From the cell containing the given text, extract its center point as [X, Y] coordinate. 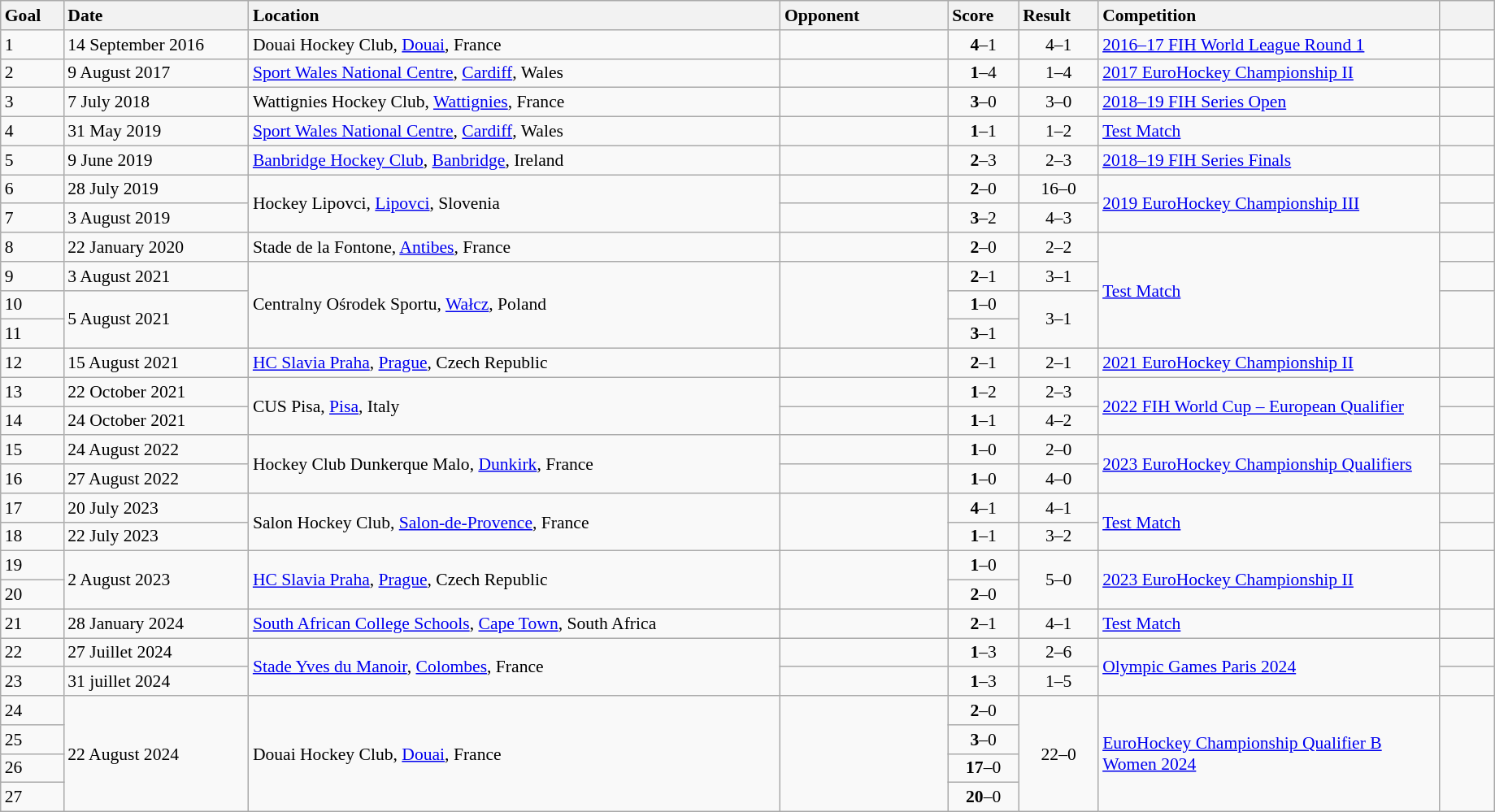
Goal [33, 15]
28 January 2024 [156, 623]
Salon Hockey Club, Salon-de-Provence, France [515, 522]
8 [33, 247]
2–2 [1058, 247]
22 [33, 653]
9 June 2019 [156, 160]
17–0 [984, 768]
3 August 2021 [156, 276]
15 August 2021 [156, 363]
16 [33, 479]
2016–17 FIH World League Round 1 [1268, 45]
10 [33, 305]
South African College Schools, Cape Town, South Africa [515, 623]
24 August 2022 [156, 450]
2 August 2023 [156, 580]
2018–19 FIH Series Finals [1268, 160]
9 [33, 276]
Location [515, 15]
27 [33, 797]
2023 EuroHockey Championship II [1268, 580]
19 [33, 566]
2–6 [1058, 653]
20 [33, 595]
EuroHockey Championship Qualifier B Women 2024 [1268, 753]
14 [33, 421]
14 September 2016 [156, 45]
18 [33, 536]
2017 EuroHockey Championship II [1268, 73]
28 July 2019 [156, 189]
15 [33, 450]
25 [33, 740]
12 [33, 363]
5–0 [1058, 580]
17 [33, 508]
4–3 [1058, 219]
13 [33, 392]
Wattignies Hockey Club, Wattignies, France [515, 102]
5 August 2021 [156, 319]
Banbridge Hockey Club, Banbridge, Ireland [515, 160]
CUS Pisa, Pisa, Italy [515, 406]
27 August 2022 [156, 479]
Stade Yves du Manoir, Colombes, France [515, 667]
31 May 2019 [156, 132]
7 July 2018 [156, 102]
27 Juillet 2024 [156, 653]
Date [156, 15]
2019 EuroHockey Championship III [1268, 203]
2023 EuroHockey Championship Qualifiers [1268, 465]
Hockey Lipovci, Lipovci, Slovenia [515, 203]
Centralny Ośrodek Sportu, Wałcz, Poland [515, 306]
4–2 [1058, 421]
31 juillet 2024 [156, 682]
22 July 2023 [156, 536]
4 [33, 132]
Competition [1268, 15]
2021 EuroHockey Championship II [1268, 363]
6 [33, 189]
22 October 2021 [156, 392]
23 [33, 682]
Stade de la Fontone, Antibes, France [515, 247]
Hockey Club Dunkerque Malo, Dunkirk, France [515, 465]
4–0 [1058, 479]
7 [33, 219]
24 October 2021 [156, 421]
22 January 2020 [156, 247]
26 [33, 768]
22–0 [1058, 753]
3 [33, 102]
1–5 [1058, 682]
5 [33, 160]
24 [33, 710]
20 July 2023 [156, 508]
Result [1058, 15]
21 [33, 623]
1 [33, 45]
Opponent [864, 15]
20–0 [984, 797]
Score [984, 15]
2 [33, 73]
22 August 2024 [156, 753]
2018–19 FIH Series Open [1268, 102]
Olympic Games Paris 2024 [1268, 667]
9 August 2017 [156, 73]
3 August 2019 [156, 219]
11 [33, 334]
2022 FIH World Cup – European Qualifier [1268, 406]
16–0 [1058, 189]
